Output the [x, y] coordinate of the center of the cell containing the given text.  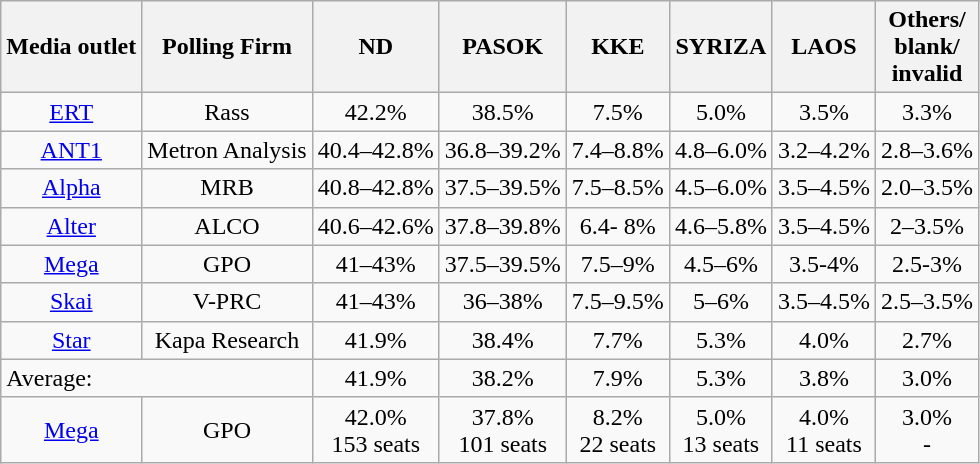
2.7% [926, 340]
40.4–42.8% [376, 150]
8.2%22 seats [618, 430]
5.0% [720, 112]
3.5% [824, 112]
4.8–6.0% [720, 150]
Kapa Research [227, 340]
3.0%- [926, 430]
6.4- 8% [618, 226]
Polling Firm [227, 47]
37.8%101 seats [502, 430]
ERT [72, 112]
Rass [227, 112]
7.5–8.5% [618, 188]
7.5–9.5% [618, 302]
2.5-3% [926, 264]
Skai [72, 302]
5.0%13 seats [720, 430]
38.5% [502, 112]
42.0%153 seats [376, 430]
PASOK [502, 47]
5–6% [720, 302]
LAOS [824, 47]
Alpha [72, 188]
42.2% [376, 112]
4.6–5.8% [720, 226]
3.8% [824, 378]
2.5–3.5% [926, 302]
40.6–42.6% [376, 226]
4.0%11 seats [824, 430]
38.2% [502, 378]
3.2–4.2% [824, 150]
4.5–6% [720, 264]
38.4% [502, 340]
Star [72, 340]
7.4–8.8% [618, 150]
7.9% [618, 378]
KKE [618, 47]
37.8–39.8% [502, 226]
Alter [72, 226]
ANT1 [72, 150]
MRB [227, 188]
2–3.5% [926, 226]
7.7% [618, 340]
3.0% [926, 378]
3.5-4% [824, 264]
2.0–3.5% [926, 188]
36.8–39.2% [502, 150]
36–38% [502, 302]
SYRIZA [720, 47]
40.8–42.8% [376, 188]
ALCO [227, 226]
4.0% [824, 340]
Others/blank/invalid [926, 47]
2.8–3.6% [926, 150]
3.3% [926, 112]
ND [376, 47]
Average: [156, 378]
7.5–9% [618, 264]
V-PRC [227, 302]
4.5–6.0% [720, 188]
Media outlet [72, 47]
Metron Analysis [227, 150]
7.5% [618, 112]
